Capture the cell that displays the provided text and extract its [X, Y] central coordinate. 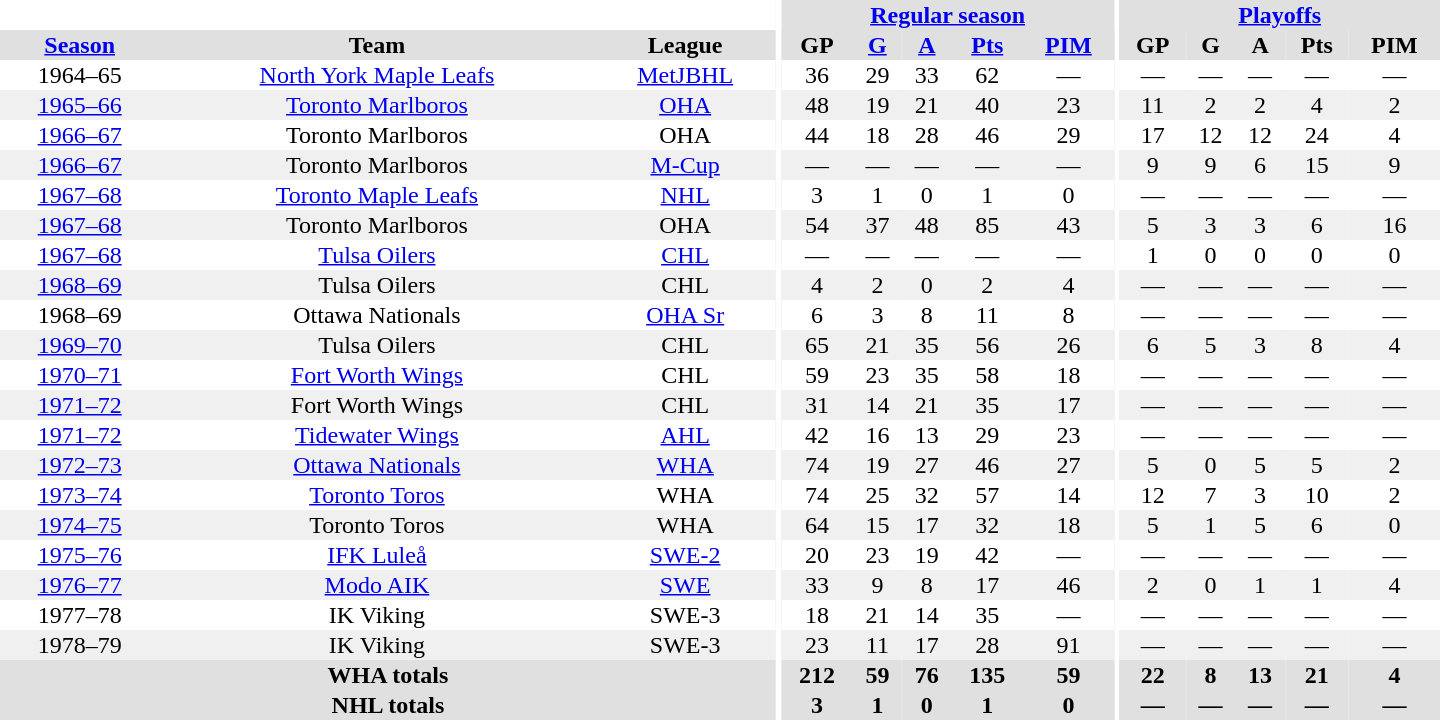
Tidewater Wings [376, 435]
76 [926, 675]
IFK Luleå [376, 555]
1978–79 [80, 645]
1974–75 [80, 525]
Team [376, 45]
37 [878, 225]
91 [1068, 645]
58 [988, 375]
57 [988, 495]
135 [988, 675]
Regular season [948, 15]
MetJBHL [686, 75]
SWE-2 [686, 555]
1964–65 [80, 75]
64 [816, 525]
NHL totals [388, 705]
SWE [686, 585]
1969–70 [80, 345]
25 [878, 495]
44 [816, 135]
WHA totals [388, 675]
1965–66 [80, 105]
Playoffs [1280, 15]
1970–71 [80, 375]
1976–77 [80, 585]
22 [1152, 675]
36 [816, 75]
AHL [686, 435]
1975–76 [80, 555]
7 [1210, 495]
54 [816, 225]
1972–73 [80, 465]
10 [1317, 495]
NHL [686, 195]
20 [816, 555]
Season [80, 45]
62 [988, 75]
40 [988, 105]
26 [1068, 345]
North York Maple Leafs [376, 75]
1973–74 [80, 495]
OHA Sr [686, 315]
Modo AIK [376, 585]
M-Cup [686, 165]
65 [816, 345]
31 [816, 405]
League [686, 45]
56 [988, 345]
85 [988, 225]
43 [1068, 225]
212 [816, 675]
24 [1317, 135]
1977–78 [80, 615]
Toronto Maple Leafs [376, 195]
